Extract the (X, Y) coordinate from the center of the cell holding the provided text.  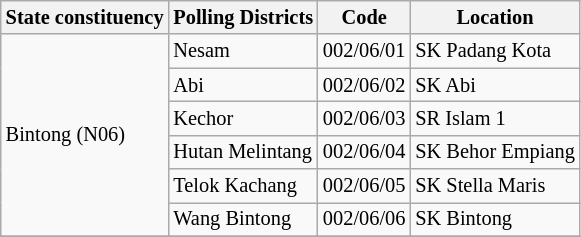
Kechor (243, 118)
Wang Bintong (243, 219)
Bintong (N06) (85, 135)
002/06/04 (364, 152)
SK Stella Maris (494, 186)
002/06/05 (364, 186)
SK Behor Empiang (494, 152)
Abi (243, 85)
SR Islam 1 (494, 118)
002/06/03 (364, 118)
002/06/01 (364, 51)
SK Abi (494, 85)
SK Bintong (494, 219)
Location (494, 17)
SK Padang Kota (494, 51)
Telok Kachang (243, 186)
State constituency (85, 17)
Code (364, 17)
002/06/02 (364, 85)
Nesam (243, 51)
002/06/06 (364, 219)
Polling Districts (243, 17)
Hutan Melintang (243, 152)
